Return the [x, y] coordinate for the center point of the cell that contains the specified text.  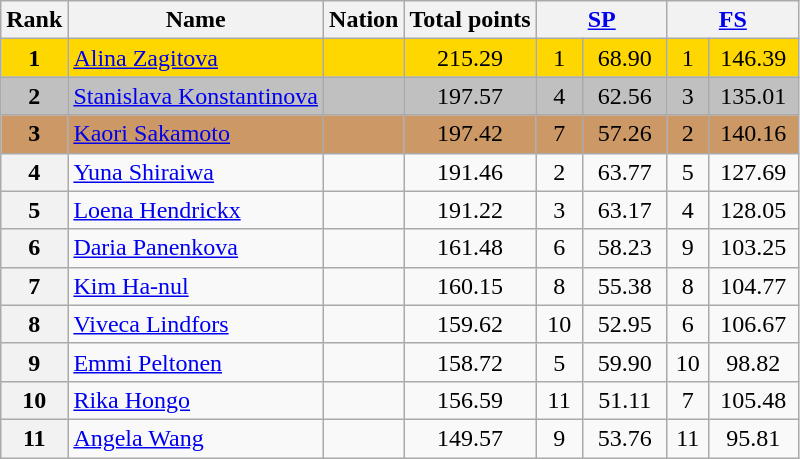
105.48 [753, 400]
62.56 [624, 96]
106.67 [753, 324]
Angela Wang [196, 438]
197.42 [470, 134]
51.11 [624, 400]
Total points [470, 20]
Name [196, 20]
FS [732, 20]
191.46 [470, 172]
197.57 [470, 96]
52.95 [624, 324]
103.25 [753, 248]
Stanislava Konstantinova [196, 96]
191.22 [470, 210]
146.39 [753, 58]
Viveca Lindfors [196, 324]
128.05 [753, 210]
63.77 [624, 172]
Nation [364, 20]
Rika Hongo [196, 400]
57.26 [624, 134]
161.48 [470, 248]
140.16 [753, 134]
53.76 [624, 438]
104.77 [753, 286]
98.82 [753, 362]
158.72 [470, 362]
Loena Hendrickx [196, 210]
SP [602, 20]
Alina Zagitova [196, 58]
160.15 [470, 286]
215.29 [470, 58]
Daria Panenkova [196, 248]
159.62 [470, 324]
95.81 [753, 438]
156.59 [470, 400]
58.23 [624, 248]
Yuna Shiraiwa [196, 172]
59.90 [624, 362]
149.57 [470, 438]
Rank [34, 20]
Emmi Peltonen [196, 362]
Kim Ha-nul [196, 286]
Kaori Sakamoto [196, 134]
55.38 [624, 286]
68.90 [624, 58]
135.01 [753, 96]
127.69 [753, 172]
63.17 [624, 210]
